Output the [X, Y] coordinate of the center of the cell containing the given text.  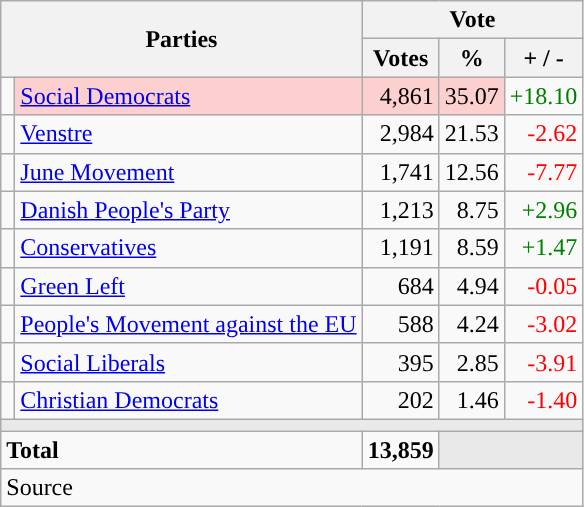
8.59 [472, 248]
588 [400, 324]
1,741 [400, 172]
1,213 [400, 210]
-3.02 [544, 324]
-2.62 [544, 134]
Total [182, 449]
-7.77 [544, 172]
Green Left [188, 286]
Source [292, 488]
-1.40 [544, 400]
4.94 [472, 286]
+18.10 [544, 96]
-3.91 [544, 362]
People's Movement against the EU [188, 324]
12.56 [472, 172]
Venstre [188, 134]
4.24 [472, 324]
21.53 [472, 134]
Danish People's Party [188, 210]
202 [400, 400]
+ / - [544, 58]
Parties [182, 39]
35.07 [472, 96]
2,984 [400, 134]
8.75 [472, 210]
Christian Democrats [188, 400]
Votes [400, 58]
+2.96 [544, 210]
% [472, 58]
2.85 [472, 362]
Social Liberals [188, 362]
684 [400, 286]
1.46 [472, 400]
June Movement [188, 172]
Social Democrats [188, 96]
395 [400, 362]
+1.47 [544, 248]
Conservatives [188, 248]
13,859 [400, 449]
1,191 [400, 248]
-0.05 [544, 286]
4,861 [400, 96]
Vote [472, 20]
